Scan for the cell matching the given text and deliver its (x, y) coordinate at center. 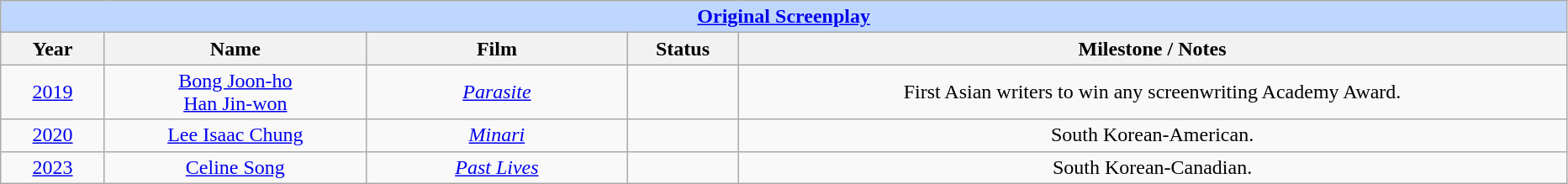
2023 (53, 167)
Parasite (496, 92)
Name (235, 49)
Original Screenplay (784, 17)
Status (683, 49)
Lee Isaac Chung (235, 135)
Celine Song (235, 167)
First Asian writers to win any screenwriting Academy Award. (1153, 92)
South Korean-Canadian. (1153, 167)
Bong Joon-hoHan Jin-won (235, 92)
Year (53, 49)
Minari (496, 135)
Film (496, 49)
South Korean-American. (1153, 135)
Past Lives (496, 167)
Milestone / Notes (1153, 49)
2019 (53, 92)
2020 (53, 135)
